Find where the given text appears and provide that cell's center as (x, y) coordinate. 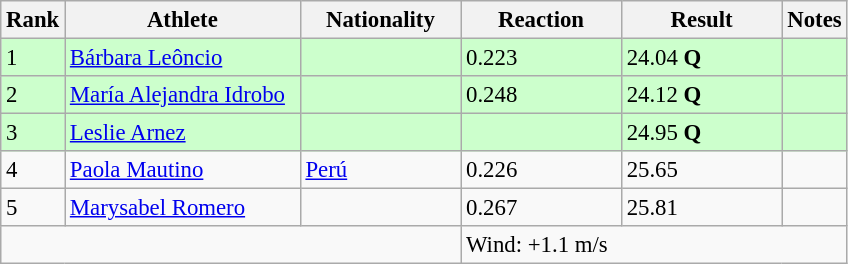
24.12 Q (702, 95)
Notes (814, 20)
María Alejandra Idrobo (183, 95)
Athlete (183, 20)
Rank (33, 20)
5 (33, 208)
25.65 (702, 170)
24.04 Q (702, 58)
Wind: +1.1 m/s (654, 245)
Perú (380, 170)
24.95 Q (702, 133)
Nationality (380, 20)
4 (33, 170)
3 (33, 133)
Result (702, 20)
Reaction (542, 20)
Leslie Arnez (183, 133)
25.81 (702, 208)
Marysabel Romero (183, 208)
0.226 (542, 170)
Paola Mautino (183, 170)
0.223 (542, 58)
2 (33, 95)
0.267 (542, 208)
1 (33, 58)
Bárbara Leôncio (183, 58)
0.248 (542, 95)
